Search for the cell housing the specified text and yield its [X, Y] center coordinate. 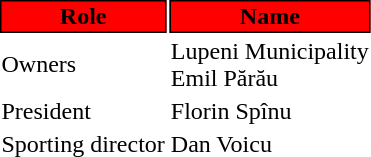
President [83, 111]
Role [83, 16]
Florin Spînu [270, 111]
Owners [83, 64]
Name [270, 16]
Lupeni Municipality Emil Părău [270, 64]
